Output the (X, Y) coordinate of the center of the cell containing the given text.  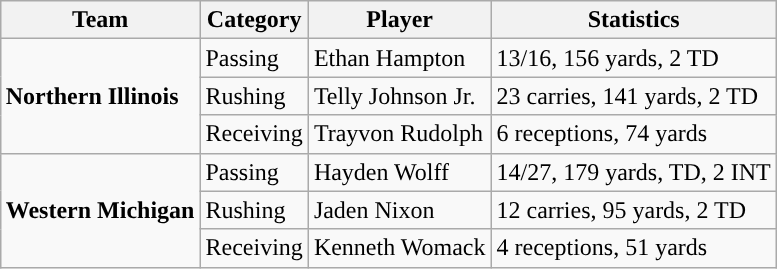
Jaden Nixon (400, 210)
Team (100, 20)
Hayden Wolff (400, 172)
4 receptions, 51 yards (634, 248)
Western Michigan (100, 210)
Trayvon Rudolph (400, 134)
13/16, 156 yards, 2 TD (634, 58)
12 carries, 95 yards, 2 TD (634, 210)
14/27, 179 yards, TD, 2 INT (634, 172)
Kenneth Womack (400, 248)
Category (254, 20)
Ethan Hampton (400, 58)
6 receptions, 74 yards (634, 134)
Statistics (634, 20)
Northern Illinois (100, 96)
Player (400, 20)
23 carries, 141 yards, 2 TD (634, 96)
Telly Johnson Jr. (400, 96)
